Identify which cell holds the provided text, then report its [X, Y] central coordinate. 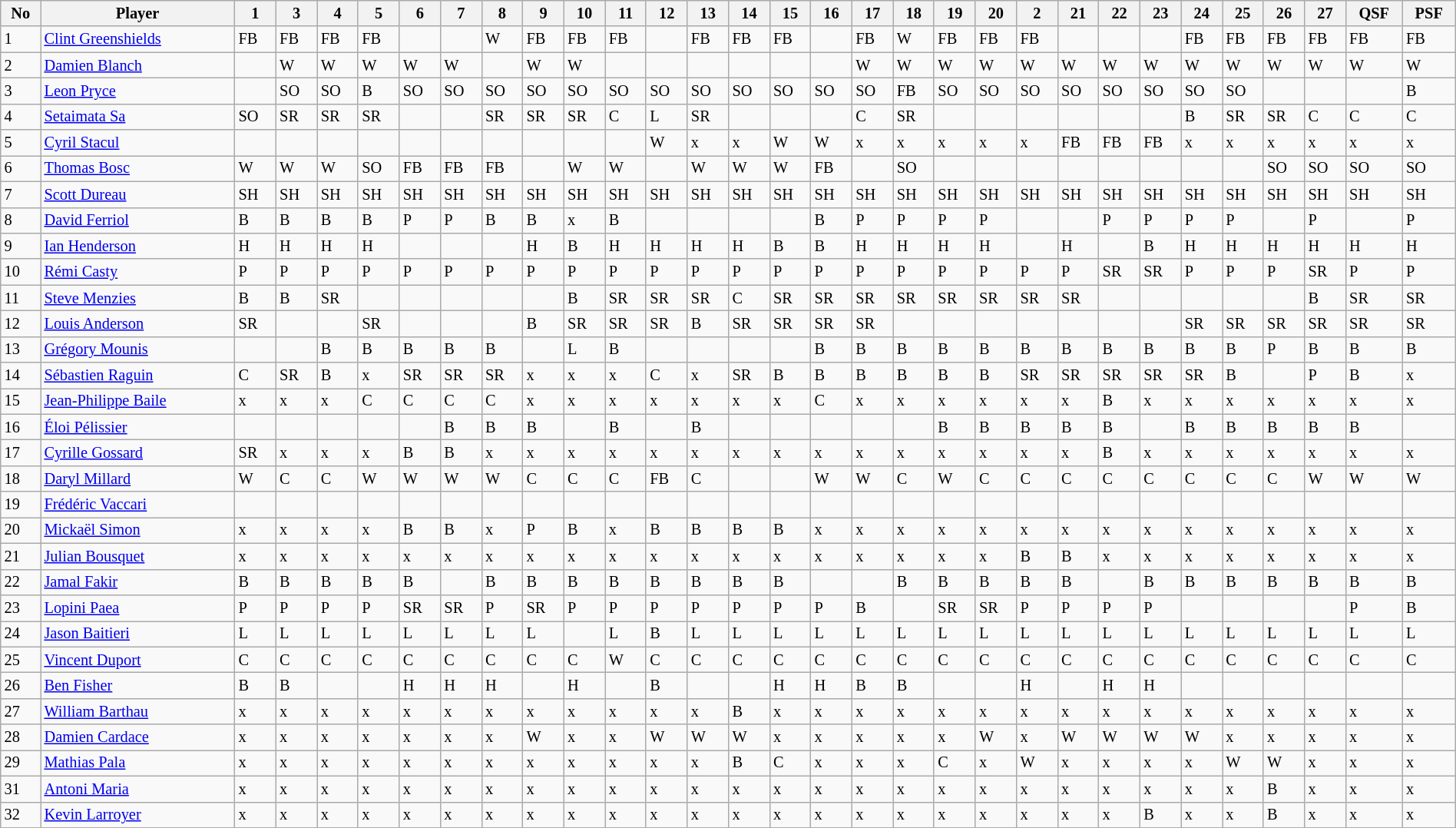
Damien Blanch [138, 65]
Grégory Mounis [138, 349]
29 [21, 763]
David Ferriol [138, 220]
Steve Menzies [138, 298]
Damien Cardace [138, 737]
Jamal Fakir [138, 582]
Kevin Larroyer [138, 815]
Setaimata Sa [138, 117]
Mathias Pala [138, 763]
Jason Baitieri [138, 634]
28 [21, 737]
QSF [1374, 13]
31 [21, 789]
Louis Anderson [138, 323]
Ian Henderson [138, 246]
Frédéric Vaccari [138, 505]
Daryl Millard [138, 479]
Cyrille Gossard [138, 452]
Thomas Bosc [138, 168]
Jean-Philippe Baile [138, 401]
Lopini Paea [138, 608]
Rémi Casty [138, 272]
Cyril Stacul [138, 143]
No [21, 13]
Mickaël Simon [138, 530]
PSF [1428, 13]
William Barthau [138, 711]
Player [138, 13]
Vincent Duport [138, 660]
Ben Fisher [138, 685]
Clint Greenshields [138, 39]
Éloi Pélissier [138, 427]
Antoni Maria [138, 789]
Scott Dureau [138, 194]
Leon Pryce [138, 91]
Julian Bousquet [138, 556]
Sébastien Raguin [138, 376]
32 [21, 815]
